Detect which cell encompasses the target text, then output its (x, y) center coordinate. 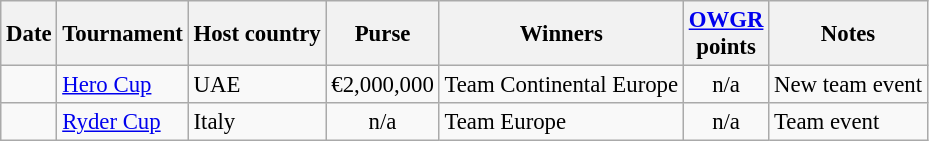
UAE (257, 85)
Tournament (122, 34)
New team event (848, 85)
Host country (257, 34)
Team event (848, 122)
Team Continental Europe (561, 85)
Notes (848, 34)
€2,000,000 (382, 85)
Winners (561, 34)
Italy (257, 122)
Date (29, 34)
Purse (382, 34)
OWGRpoints (726, 34)
Team Europe (561, 122)
Hero Cup (122, 85)
Ryder Cup (122, 122)
